Return the [X, Y] coordinate for the center point of the cell that contains the specified text.  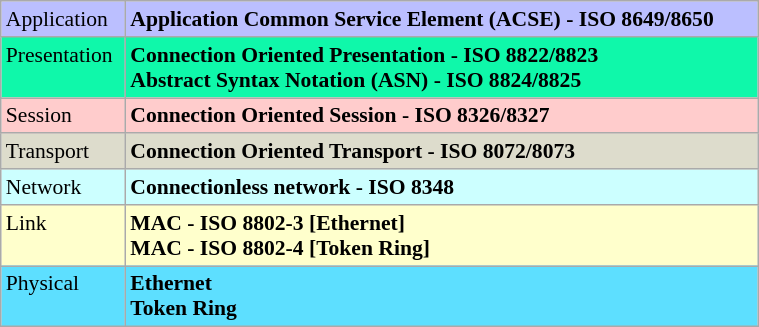
Application Common Service Element (ACSE) - ISO 8649/8650 [441, 19]
Presentation [63, 66]
Connection Oriented Presentation - ISO 8822/8823Abstract Syntax Notation (ASN) - ISO 8824/8825 [441, 66]
Transport [63, 151]
MAC - ISO 8802-3 [Ethernet]MAC - ISO 8802-4 [Token Ring] [441, 234]
Connectionless network - ISO 8348 [441, 187]
Application [63, 19]
Session [63, 116]
Physical [63, 296]
Link [63, 234]
Connection Oriented Transport - ISO 8072/8073 [441, 151]
Connection Oriented Session - ISO 8326/8327 [441, 116]
EthernetToken Ring [441, 296]
Network [63, 187]
